Pinpoint the cell where the given text exists, returning its [X, Y] midpoint coordinate. 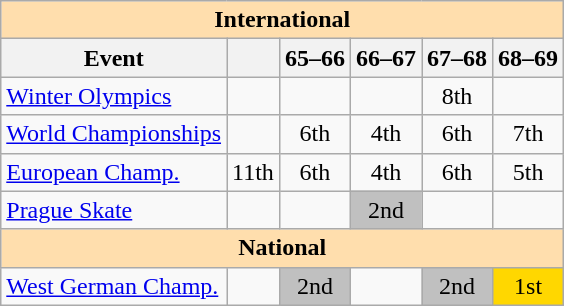
World Championships [114, 134]
European Champ. [114, 172]
1st [528, 286]
68–69 [528, 58]
65–66 [314, 58]
West German Champ. [114, 286]
International [282, 20]
67–68 [458, 58]
8th [458, 96]
National [282, 248]
Event [114, 58]
Prague Skate [114, 210]
66–67 [386, 58]
11th [254, 172]
5th [528, 172]
Winter Olympics [114, 96]
7th [528, 134]
